Determine the [X, Y] coordinate at the center of the cell enclosing the given text.  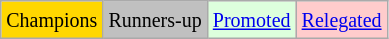
Champions [52, 20]
Promoted [252, 20]
Runners-up [155, 20]
Relegated [342, 20]
